Capture the cell that displays the provided text and extract its [x, y] central coordinate. 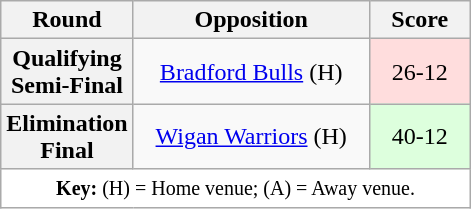
Round [67, 20]
Elimination Final [67, 136]
Bradford Bulls (H) [251, 72]
26-12 [420, 72]
Key: (H) = Home venue; (A) = Away venue. [236, 188]
Wigan Warriors (H) [251, 136]
40-12 [420, 136]
Score [420, 20]
Opposition [251, 20]
Qualifying Semi-Final [67, 72]
